Identify which cell holds the provided text, then report its (x, y) central coordinate. 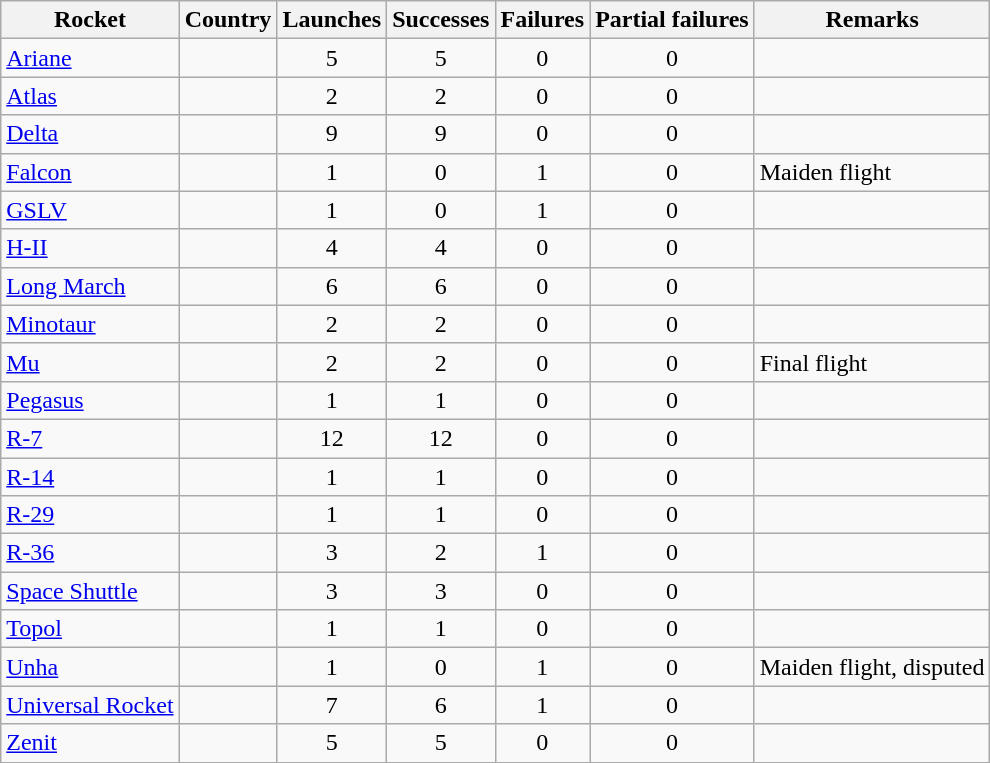
Unha (90, 667)
Launches (332, 20)
Universal Rocket (90, 705)
Topol (90, 629)
R-7 (90, 438)
Zenit (90, 743)
7 (332, 705)
GSLV (90, 210)
R-29 (90, 515)
Country (228, 20)
Rocket (90, 20)
Delta (90, 134)
Space Shuttle (90, 591)
Successes (441, 20)
Maiden flight, disputed (872, 667)
Failures (542, 20)
Partial failures (672, 20)
R-36 (90, 553)
Maiden flight (872, 172)
Minotaur (90, 324)
Falcon (90, 172)
Remarks (872, 20)
Long March (90, 286)
R-14 (90, 477)
Mu (90, 362)
Pegasus (90, 400)
H-II (90, 248)
Ariane (90, 58)
Final flight (872, 362)
Atlas (90, 96)
